Determine the (x, y) coordinate at the center of the cell enclosing the given text.  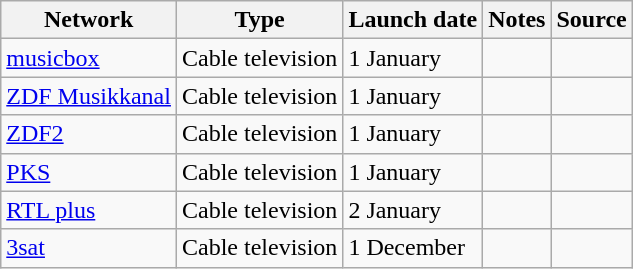
musicbox (89, 58)
3sat (89, 248)
Type (259, 20)
ZDF Musikkanal (89, 96)
1 December (413, 248)
Notes (517, 20)
PKS (89, 172)
ZDF2 (89, 134)
Network (89, 20)
Launch date (413, 20)
RTL plus (89, 210)
2 January (413, 210)
Source (592, 20)
